Pinpoint the cell where the given text exists, returning its (x, y) midpoint coordinate. 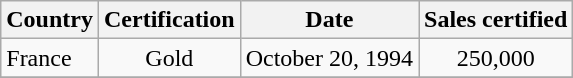
Certification (169, 20)
Country (50, 20)
France (50, 58)
Gold (169, 58)
250,000 (496, 58)
Date (329, 20)
Sales certified (496, 20)
October 20, 1994 (329, 58)
